Find where the given text appears and provide that cell's center as [X, Y] coordinate. 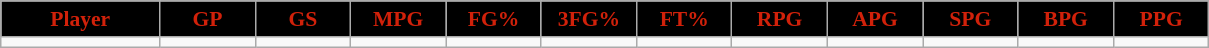
RPG [780, 19]
GS [302, 19]
FT% [684, 19]
Player [80, 19]
3FG% [588, 19]
APG [874, 19]
PPG [1161, 19]
GP [208, 19]
SPG [970, 19]
FG% [494, 19]
MPG [398, 19]
BPG [1066, 19]
